Output the (X, Y) coordinate of the center of the cell containing the given text.  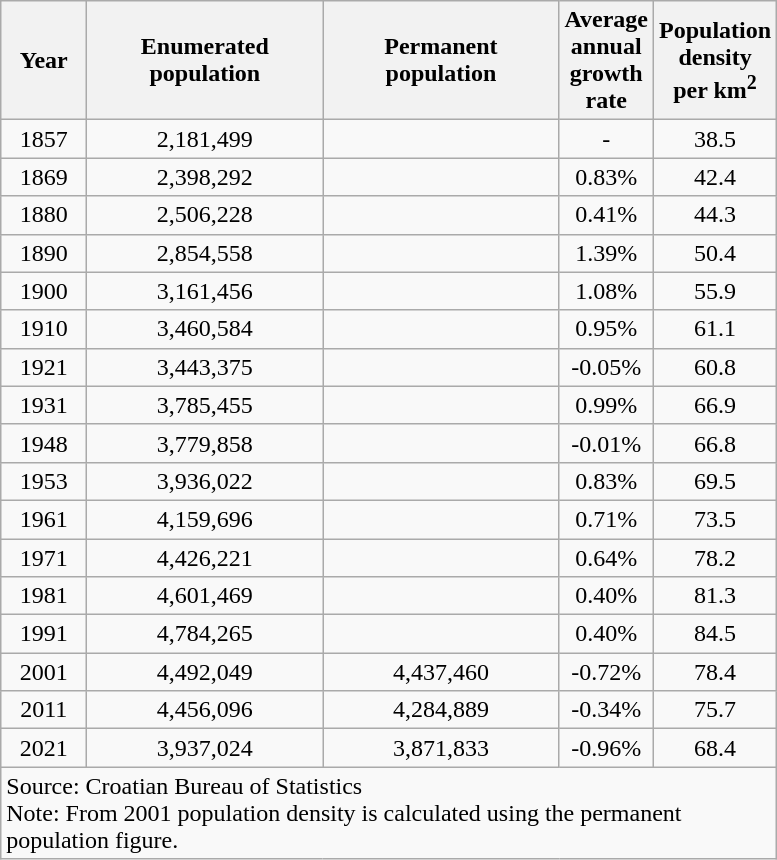
Permanent population (441, 60)
4,784,265 (205, 634)
Average annual growth rate (606, 60)
3,785,455 (205, 405)
78.4 (716, 672)
60.8 (716, 367)
1931 (44, 405)
2,854,558 (205, 253)
1.39% (606, 253)
1961 (44, 519)
Population density per km2 (716, 60)
2011 (44, 710)
1971 (44, 557)
Year (44, 60)
4,456,096 (205, 710)
78.2 (716, 557)
-0.34% (606, 710)
4,426,221 (205, 557)
68.4 (716, 748)
1900 (44, 291)
1869 (44, 177)
-0.05% (606, 367)
-0.01% (606, 443)
69.5 (716, 481)
0.95% (606, 329)
4,437,460 (441, 672)
3,460,584 (205, 329)
4,159,696 (205, 519)
-0.72% (606, 672)
3,871,833 (441, 748)
75.7 (716, 710)
1948 (44, 443)
55.9 (716, 291)
- (606, 139)
61.1 (716, 329)
2021 (44, 748)
1910 (44, 329)
4,284,889 (441, 710)
0.64% (606, 557)
66.9 (716, 405)
3,161,456 (205, 291)
38.5 (716, 139)
2,506,228 (205, 215)
81.3 (716, 596)
1.08% (606, 291)
2,398,292 (205, 177)
4,492,049 (205, 672)
0.99% (606, 405)
1890 (44, 253)
84.5 (716, 634)
4,601,469 (205, 596)
Enumerated population (205, 60)
3,443,375 (205, 367)
1921 (44, 367)
1880 (44, 215)
0.71% (606, 519)
42.4 (716, 177)
44.3 (716, 215)
50.4 (716, 253)
1953 (44, 481)
3,937,024 (205, 748)
66.8 (716, 443)
0.41% (606, 215)
2001 (44, 672)
73.5 (716, 519)
3,936,022 (205, 481)
2,181,499 (205, 139)
Source: Croatian Bureau of StatisticsNote: From 2001 population density is calculated using the permanent population figure. (389, 813)
1991 (44, 634)
1981 (44, 596)
3,779,858 (205, 443)
-0.96% (606, 748)
1857 (44, 139)
